Provide the [X, Y] coordinate of the cell's center where the given text is located.  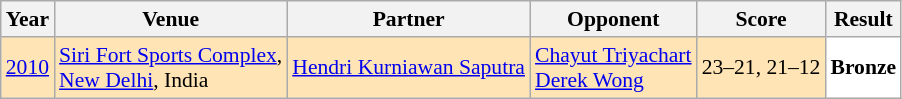
Result [863, 19]
2010 [28, 68]
Siri Fort Sports Complex,New Delhi, India [170, 68]
Hendri Kurniawan Saputra [408, 68]
Year [28, 19]
Bronze [863, 68]
23–21, 21–12 [762, 68]
Opponent [614, 19]
Venue [170, 19]
Partner [408, 19]
Chayut Triyachart Derek Wong [614, 68]
Score [762, 19]
